Provide the [X, Y] coordinate of the cell's center where the given text is located.  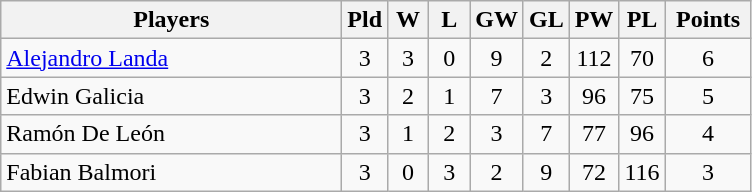
Edwin Galicia [172, 96]
Points [708, 20]
6 [708, 58]
GW [497, 20]
Pld [365, 20]
PL [642, 20]
Ramón De León [172, 134]
77 [594, 134]
75 [642, 96]
70 [642, 58]
PW [594, 20]
W [408, 20]
Fabian Balmori [172, 172]
4 [708, 134]
72 [594, 172]
Alejandro Landa [172, 58]
Players [172, 20]
5 [708, 96]
116 [642, 172]
L [450, 20]
GL [546, 20]
112 [594, 58]
